From the cell containing the given text, extract its center point as (X, Y) coordinate. 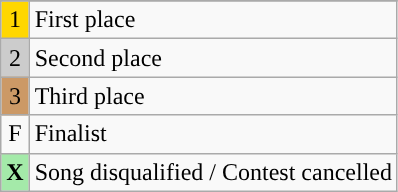
First place (213, 20)
X (15, 172)
Third place (213, 96)
1 (15, 20)
Second place (213, 58)
F (15, 134)
3 (15, 96)
2 (15, 58)
Song disqualified / Contest cancelled (213, 172)
Finalist (213, 134)
